Provide the [X, Y] coordinate of the cell's center where the given text is located.  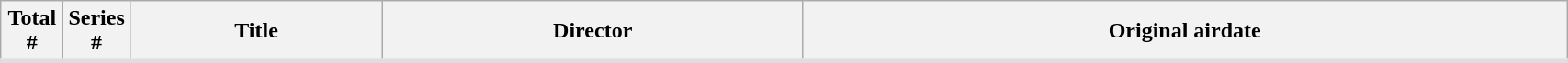
Series# [96, 31]
Total# [32, 31]
Title [255, 31]
Original airdate [1185, 31]
Director [593, 31]
